Pinpoint the cell where the given text exists, returning its (x, y) midpoint coordinate. 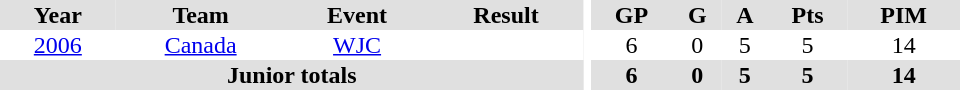
G (698, 15)
GP (631, 15)
Pts (808, 15)
Junior totals (292, 75)
WJC (358, 45)
A (745, 15)
Event (358, 15)
Result (506, 15)
Canada (201, 45)
2006 (58, 45)
Team (201, 15)
Year (58, 15)
PIM (904, 15)
